Locate the cell with the specified text and output its (x, y) center coordinate. 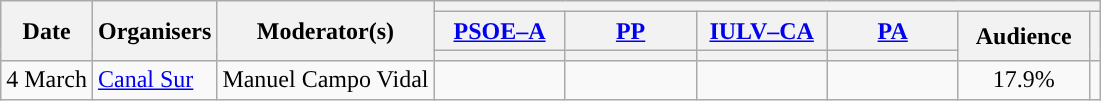
Audience (1024, 36)
Canal Sur (154, 80)
17.9% (1024, 80)
4 March (47, 80)
Date (47, 31)
Organisers (154, 31)
Manuel Campo Vidal (326, 80)
Moderator(s) (326, 31)
IULV–CA (762, 31)
PSOE–A (500, 31)
PA (892, 31)
PP (630, 31)
